Detect which cell encompasses the target text, then output its [x, y] center coordinate. 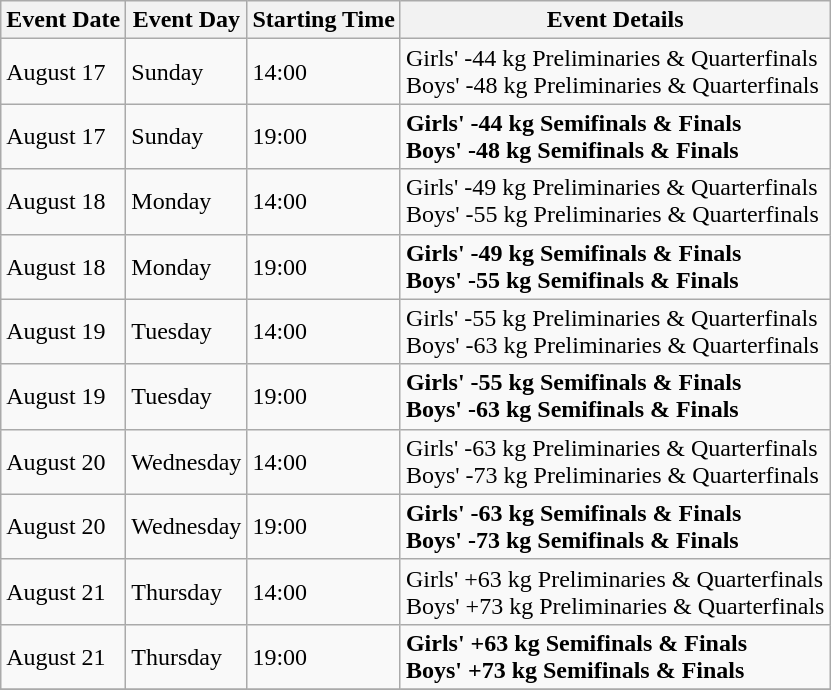
Girls' -49 kg Preliminaries & QuarterfinalsBoys' -55 kg Preliminaries & Quarterfinals [615, 202]
Event Details [615, 20]
Girls' -63 kg Preliminaries & QuarterfinalsBoys' -73 kg Preliminaries & Quarterfinals [615, 462]
Event Date [64, 20]
Girls' +63 kg Semifinals & FinalsBoys' +73 kg Semifinals & Finals [615, 656]
Starting Time [324, 20]
Girls' +63 kg Preliminaries & QuarterfinalsBoys' +73 kg Preliminaries & Quarterfinals [615, 592]
Event Day [186, 20]
Girls' -63 kg Semifinals & FinalsBoys' -73 kg Semifinals & Finals [615, 526]
Girls' -44 kg Preliminaries & QuarterfinalsBoys' -48 kg Preliminaries & Quarterfinals [615, 72]
Girls' -55 kg Semifinals & FinalsBoys' -63 kg Semifinals & Finals [615, 396]
Girls' -55 kg Preliminaries & QuarterfinalsBoys' -63 kg Preliminaries & Quarterfinals [615, 332]
Girls' -49 kg Semifinals & FinalsBoys' -55 kg Semifinals & Finals [615, 266]
Girls' -44 kg Semifinals & FinalsBoys' -48 kg Semifinals & Finals [615, 136]
